Scan for the cell matching the given text and deliver its (X, Y) coordinate at center. 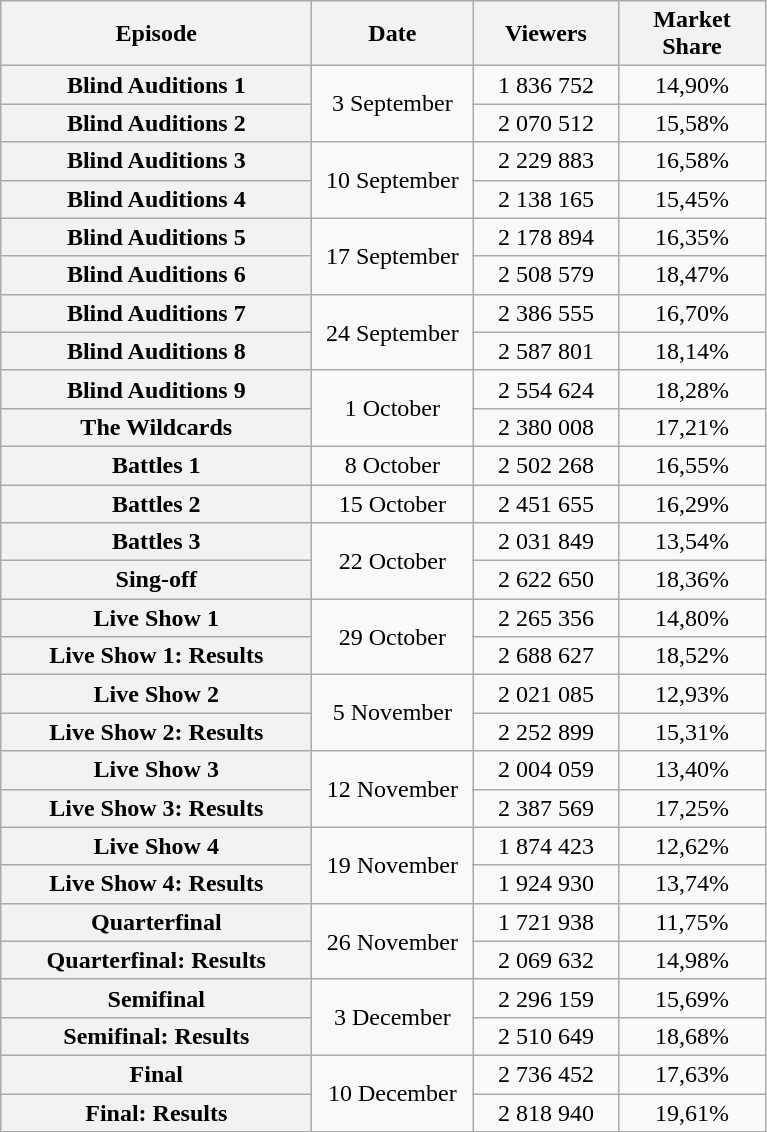
Blind Auditions 4 (156, 199)
12,62% (692, 846)
Live Show 2 (156, 694)
2 021 085 (546, 694)
1 836 752 (546, 85)
Live Show 3: Results (156, 808)
Blind Auditions 9 (156, 389)
17,25% (692, 808)
2 587 801 (546, 351)
11,75% (692, 922)
19,61% (692, 1113)
22 October (392, 561)
14,80% (692, 618)
2 031 849 (546, 542)
Battles 1 (156, 465)
The Wildcards (156, 427)
17,63% (692, 1074)
18,28% (692, 389)
1 721 938 (546, 922)
1 October (392, 408)
Blind Auditions 5 (156, 237)
Live Show 4: Results (156, 884)
1 924 930 (546, 884)
Final (156, 1074)
2 688 627 (546, 656)
Blind Auditions 1 (156, 85)
10 December (392, 1093)
14,90% (692, 85)
12,93% (692, 694)
10 September (392, 180)
1 874 423 (546, 846)
Blind Auditions 6 (156, 275)
18,36% (692, 580)
Date (392, 34)
Blind Auditions 7 (156, 313)
5 November (392, 713)
17 September (392, 256)
18,68% (692, 1036)
Episode (156, 34)
Semifinal (156, 998)
13,74% (692, 884)
2 736 452 (546, 1074)
16,58% (692, 161)
16,35% (692, 237)
2 252 899 (546, 732)
16,29% (692, 503)
2 818 940 (546, 1113)
16,70% (692, 313)
13,40% (692, 770)
19 November (392, 865)
Live Show 3 (156, 770)
26 November (392, 941)
Battles 2 (156, 503)
2 380 008 (546, 427)
2 296 159 (546, 998)
2 451 655 (546, 503)
2 069 632 (546, 960)
Semifinal: Results (156, 1036)
Live Show 1: Results (156, 656)
24 September (392, 332)
2 387 569 (546, 808)
Battles 3 (156, 542)
3 December (392, 1017)
2 265 356 (546, 618)
2 004 059 (546, 770)
Final: Results (156, 1113)
Sing-off (156, 580)
18,52% (692, 656)
17,21% (692, 427)
18,14% (692, 351)
29 October (392, 637)
2 178 894 (546, 237)
3 September (392, 104)
2 508 579 (546, 275)
Live Show 2: Results (156, 732)
Blind Auditions 3 (156, 161)
2 229 883 (546, 161)
Live Show 1 (156, 618)
15,69% (692, 998)
2 138 165 (546, 199)
Quarterfinal: Results (156, 960)
Blind Auditions 8 (156, 351)
Blind Auditions 2 (156, 123)
Market Share (692, 34)
2 554 624 (546, 389)
15 October (392, 503)
2 070 512 (546, 123)
2 622 650 (546, 580)
15,45% (692, 199)
16,55% (692, 465)
Quarterfinal (156, 922)
8 October (392, 465)
2 502 268 (546, 465)
12 November (392, 789)
15,31% (692, 732)
18,47% (692, 275)
13,54% (692, 542)
2 510 649 (546, 1036)
Live Show 4 (156, 846)
15,58% (692, 123)
14,98% (692, 960)
Viewers (546, 34)
2 386 555 (546, 313)
